Capture the cell that displays the provided text and extract its (x, y) central coordinate. 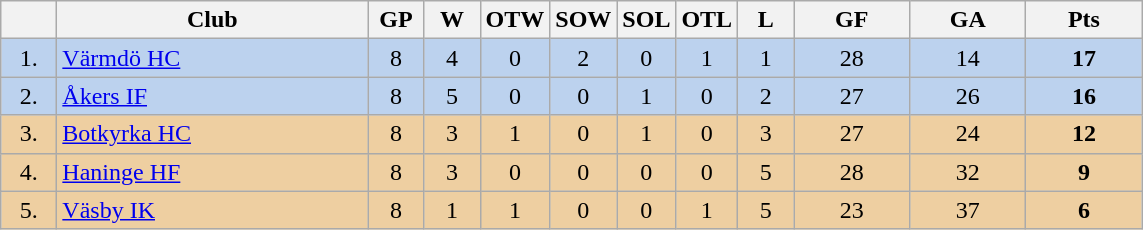
OTL (707, 20)
23 (852, 210)
3. (29, 134)
5. (29, 210)
1. (29, 58)
4. (29, 172)
GP (396, 20)
12 (1084, 134)
4 (452, 58)
OTW (515, 20)
SOW (584, 20)
L (766, 20)
SOL (646, 20)
26 (968, 96)
Botkyrka HC (212, 134)
2. (29, 96)
17 (1084, 58)
14 (968, 58)
Åkers IF (212, 96)
32 (968, 172)
GA (968, 20)
37 (968, 210)
GF (852, 20)
Haninge HF (212, 172)
16 (1084, 96)
Värmdö HC (212, 58)
Club (212, 20)
Väsby IK (212, 210)
Pts (1084, 20)
6 (1084, 210)
24 (968, 134)
W (452, 20)
9 (1084, 172)
